Extract the [x, y] coordinate from the center of the cell holding the provided text.  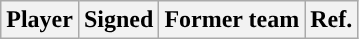
Player [40, 20]
Signed [118, 20]
Former team [232, 20]
Ref. [332, 20]
